Provide the (x, y) coordinate of the cell's center where the given text is located.  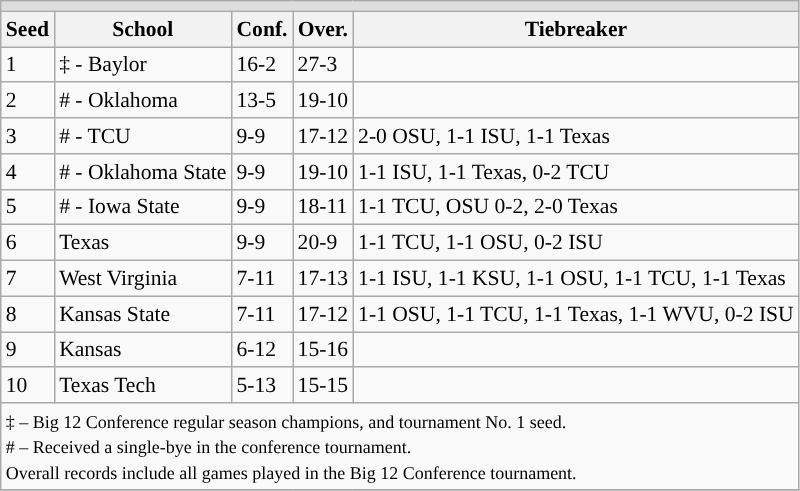
Texas (142, 243)
13-5 (262, 101)
2-0 OSU, 1-1 ISU, 1-1 Texas (576, 136)
West Virginia (142, 279)
20-9 (323, 243)
27-3 (323, 65)
Seed (28, 29)
Tiebreaker (576, 29)
2 (28, 101)
9 (28, 350)
School (142, 29)
7 (28, 279)
15-16 (323, 350)
10 (28, 386)
15-15 (323, 386)
4 (28, 172)
1-1 TCU, OSU 0-2, 2-0 Texas (576, 207)
Texas Tech (142, 386)
5-13 (262, 386)
6 (28, 243)
‡ - Baylor (142, 65)
# - TCU (142, 136)
1-1 OSU, 1-1 TCU, 1-1 Texas, 1-1 WVU, 0-2 ISU (576, 314)
5 (28, 207)
Kansas (142, 350)
Over. (323, 29)
1-1 ISU, 1-1 Texas, 0-2 TCU (576, 172)
1-1 TCU, 1-1 OSU, 0-2 ISU (576, 243)
# - Iowa State (142, 207)
17-13 (323, 279)
3 (28, 136)
6-12 (262, 350)
1 (28, 65)
16-2 (262, 65)
1-1 ISU, 1-1 KSU, 1-1 OSU, 1-1 TCU, 1-1 Texas (576, 279)
18-11 (323, 207)
# - Oklahoma (142, 101)
Kansas State (142, 314)
Conf. (262, 29)
# - Oklahoma State (142, 172)
8 (28, 314)
